Pinpoint the cell where the given text exists, returning its [x, y] midpoint coordinate. 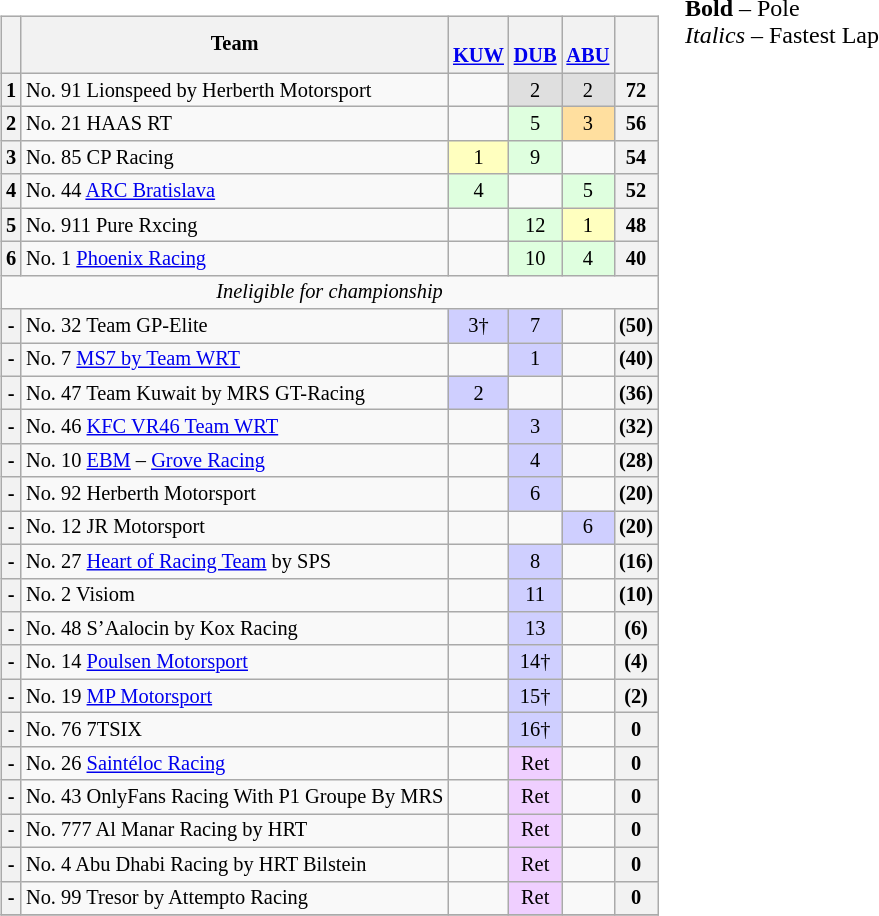
72 [636, 90]
(50) [636, 326]
10 [536, 259]
9 [536, 158]
15† [536, 696]
40 [636, 259]
ABU [588, 45]
No. 10 EBM – Grove Racing [234, 461]
(4) [636, 662]
16† [536, 730]
11 [536, 595]
No. 43 OnlyFans Racing With P1 Groupe By MRS [234, 797]
No. 21 HAAS RT [234, 124]
No. 911 Pure Rxcing [234, 225]
7 [536, 326]
(10) [636, 595]
No. 4 Abu Dhabi Racing by HRT Bilstein [234, 864]
52 [636, 191]
(36) [636, 393]
(40) [636, 360]
No. 44 ARC Bratislava [234, 191]
No. 46 KFC VR46 Team WRT [234, 427]
13 [536, 629]
DUB [536, 45]
No. 92 Herberth Motorsport [234, 494]
No. 7 MS7 by Team WRT [234, 360]
8 [536, 561]
No. 85 CP Racing [234, 158]
14† [536, 662]
No. 1 Phoenix Racing [234, 259]
Ineligible for championship [330, 292]
No. 99 Tresor by Attempto Racing [234, 898]
54 [636, 158]
(2) [636, 696]
No. 777 Al Manar Racing by HRT [234, 831]
56 [636, 124]
No. 19 MP Motorsport [234, 696]
No. 2 Visiom [234, 595]
No. 14 Poulsen Motorsport [234, 662]
(16) [636, 561]
3† [478, 326]
48 [636, 225]
No. 26 Saintéloc Racing [234, 763]
12 [536, 225]
No. 48 S’Aalocin by Kox Racing [234, 629]
(32) [636, 427]
(28) [636, 461]
(6) [636, 629]
No. 27 Heart of Racing Team by SPS [234, 561]
No. 47 Team Kuwait by MRS GT-Racing [234, 393]
Team [234, 45]
KUW [478, 45]
No. 91 Lionspeed by Herberth Motorsport [234, 90]
No. 32 Team GP-Elite [234, 326]
No. 76 7TSIX [234, 730]
No. 12 JR Motorsport [234, 528]
